Locate the cell with the specified text and output its (X, Y) center coordinate. 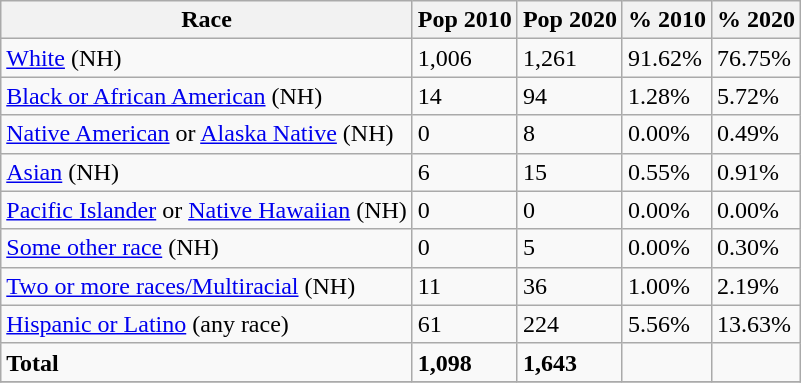
Pop 2010 (464, 20)
0.91% (756, 172)
14 (464, 96)
1,006 (464, 58)
36 (570, 286)
6 (464, 172)
61 (464, 324)
Hispanic or Latino (any race) (207, 324)
% 2010 (666, 20)
0.30% (756, 248)
5.56% (666, 324)
Some other race (NH) (207, 248)
1.00% (666, 286)
8 (570, 134)
15 (570, 172)
Total (207, 362)
0.55% (666, 172)
Race (207, 20)
224 (570, 324)
Native American or Alaska Native (NH) (207, 134)
5 (570, 248)
1,643 (570, 362)
5.72% (756, 96)
Black or African American (NH) (207, 96)
11 (464, 286)
1,098 (464, 362)
1.28% (666, 96)
13.63% (756, 324)
1,261 (570, 58)
76.75% (756, 58)
0.49% (756, 134)
Asian (NH) (207, 172)
Two or more races/Multiracial (NH) (207, 286)
91.62% (666, 58)
94 (570, 96)
White (NH) (207, 58)
Pop 2020 (570, 20)
% 2020 (756, 20)
2.19% (756, 286)
Pacific Islander or Native Hawaiian (NH) (207, 210)
